Scan for the cell matching the given text and deliver its [x, y] coordinate at center. 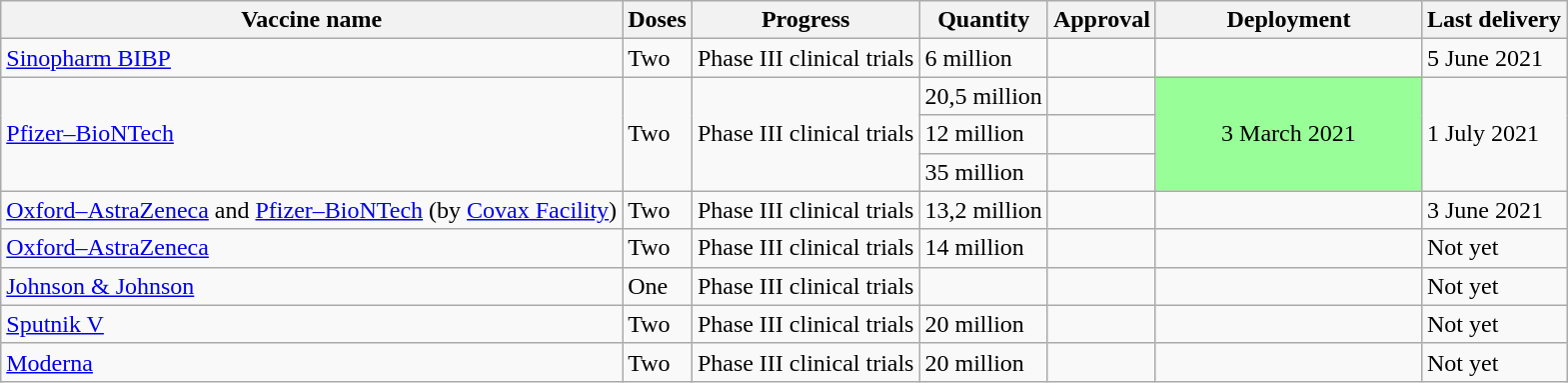
Oxford–AstraZeneca and Pfizer–BioNTech (by Covax Facility) [312, 210]
Deployment [1288, 20]
1 July 2021 [1493, 134]
3 March 2021 [1288, 134]
Pfizer–BioNTech [312, 134]
One [658, 286]
5 June 2021 [1493, 58]
12 million [983, 134]
Oxford–AstraZeneca [312, 248]
20,5 million [983, 96]
35 million [983, 172]
Moderna [312, 362]
Sinopharm BIBP [312, 58]
Last delivery [1493, 20]
Vaccine name [312, 20]
Approval [1101, 20]
3 June 2021 [1493, 210]
Doses [658, 20]
13,2 million [983, 210]
14 million [983, 248]
6 million [983, 58]
Sputnik V [312, 324]
Johnson & Johnson [312, 286]
Quantity [983, 20]
Progress [805, 20]
